Output the (X, Y) coordinate of the center of the cell containing the given text.  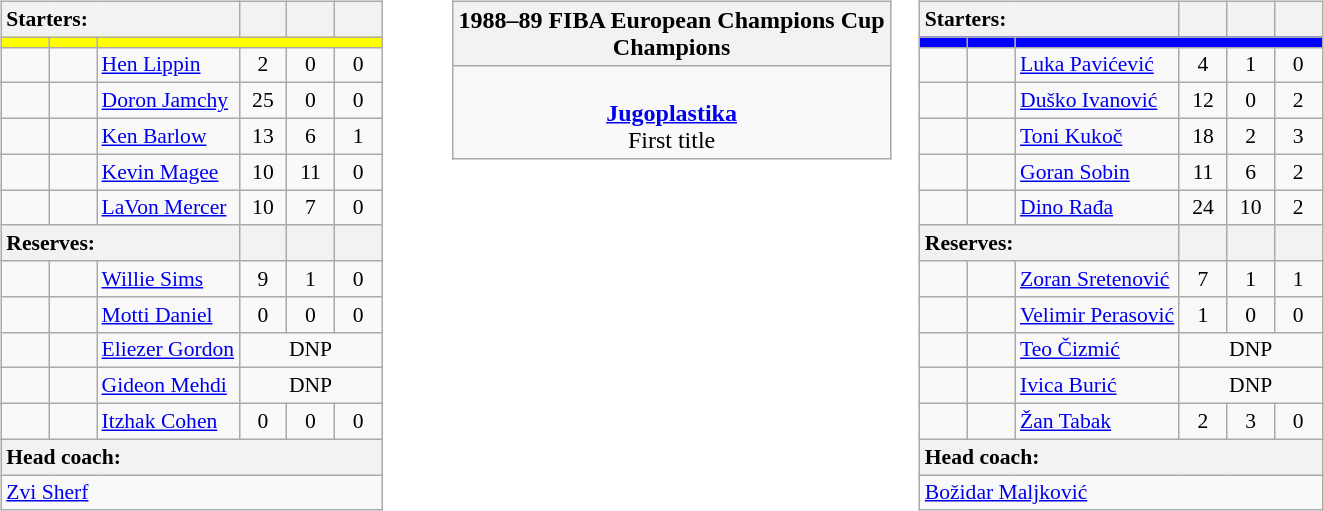
Žan Tabak (1097, 421)
Goran Sobin (1097, 172)
Luka Pavićević (1097, 65)
Ivica Burić (1097, 386)
24 (1203, 208)
Toni Kukoč (1097, 136)
Ken Barlow (168, 136)
4 (1203, 65)
Doron Jamchy (168, 101)
9 (263, 279)
Itzhak Cohen (168, 421)
Velimir Perasović (1097, 314)
Zvi Sherf (192, 492)
Eliezer Gordon (168, 350)
Teo Čizmić (1097, 350)
Motti Daniel (168, 314)
Kevin Magee (168, 172)
Willie Sims (168, 279)
Gideon Mehdi (168, 386)
25 (263, 101)
LaVon Mercer (168, 208)
18 (1203, 136)
12 (1203, 101)
Zoran Sretenović (1097, 279)
Božidar Maljković (1121, 492)
Hen Lippin (168, 65)
JugoplastikaFirst title (672, 112)
Duško Ivanović (1097, 101)
Dino Rađa (1097, 208)
13 (263, 136)
1988–89 FIBA European Champions Cup Champions (672, 34)
